For the text-containing cell, return its midpoint in (X, Y) coordinate format. 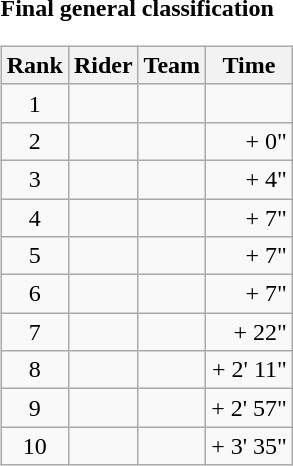
+ 4" (250, 179)
6 (34, 294)
Team (172, 65)
8 (34, 370)
4 (34, 217)
+ 2' 57" (250, 408)
Time (250, 65)
5 (34, 256)
+ 2' 11" (250, 370)
2 (34, 141)
7 (34, 332)
+ 3' 35" (250, 446)
10 (34, 446)
+ 0" (250, 141)
1 (34, 103)
3 (34, 179)
Rank (34, 65)
9 (34, 408)
+ 22" (250, 332)
Rider (103, 65)
